Capture the cell that displays the provided text and extract its [X, Y] central coordinate. 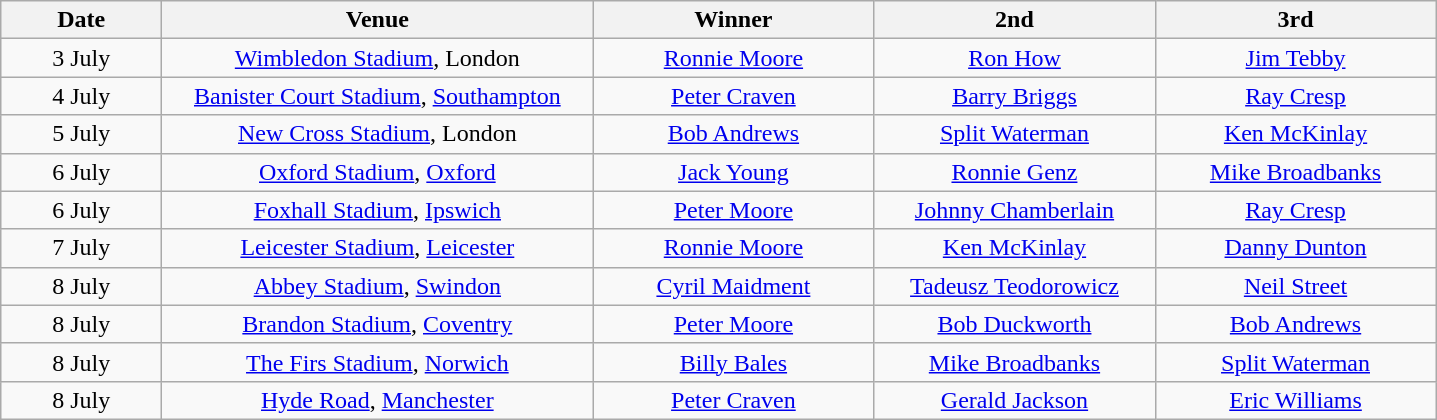
Leicester Stadium, Leicester [378, 248]
Banister Court Stadium, Southampton [378, 96]
2nd [1014, 20]
Hyde Road, Manchester [378, 400]
3 July [82, 58]
Winner [734, 20]
Brandon Stadium, Coventry [378, 324]
7 July [82, 248]
Danny Dunton [1296, 248]
5 July [82, 134]
Jim Tebby [1296, 58]
Jack Young [734, 172]
Wimbledon Stadium, London [378, 58]
New Cross Stadium, London [378, 134]
Abbey Stadium, Swindon [378, 286]
Ronnie Genz [1014, 172]
Venue [378, 20]
4 July [82, 96]
Billy Bales [734, 362]
Ron How [1014, 58]
Bob Duckworth [1014, 324]
3rd [1296, 20]
Oxford Stadium, Oxford [378, 172]
Gerald Jackson [1014, 400]
Foxhall Stadium, Ipswich [378, 210]
Tadeusz Teodorowicz [1014, 286]
Barry Briggs [1014, 96]
Eric Williams [1296, 400]
Date [82, 20]
Neil Street [1296, 286]
Johnny Chamberlain [1014, 210]
The Firs Stadium, Norwich [378, 362]
Cyril Maidment [734, 286]
